Pinpoint the cell where the given text exists, returning its [x, y] midpoint coordinate. 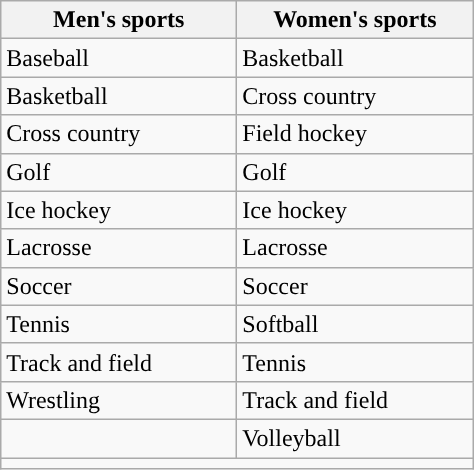
Women's sports [355, 20]
Baseball [119, 58]
Men's sports [119, 20]
Softball [355, 324]
Wrestling [119, 400]
Field hockey [355, 134]
Volleyball [355, 438]
